Determine the (X, Y) coordinate at the center of the cell enclosing the given text.  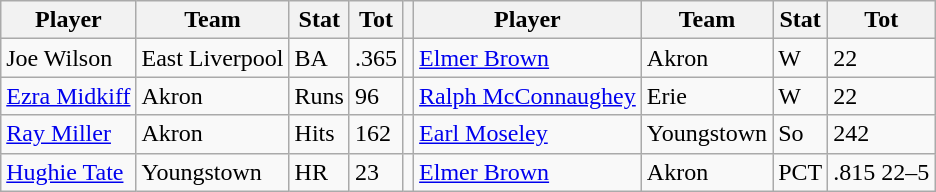
Erie (706, 96)
96 (376, 96)
Hughie Tate (68, 172)
Earl Moseley (528, 134)
.815 22–5 (882, 172)
Ezra Midkiff (68, 96)
162 (376, 134)
.365 (376, 58)
So (800, 134)
23 (376, 172)
BA (319, 58)
PCT (800, 172)
Joe Wilson (68, 58)
242 (882, 134)
HR (319, 172)
Hits (319, 134)
Ralph McConnaughey (528, 96)
Runs (319, 96)
Ray Miller (68, 134)
East Liverpool (212, 58)
